Scan for the cell matching the given text and deliver its [x, y] coordinate at center. 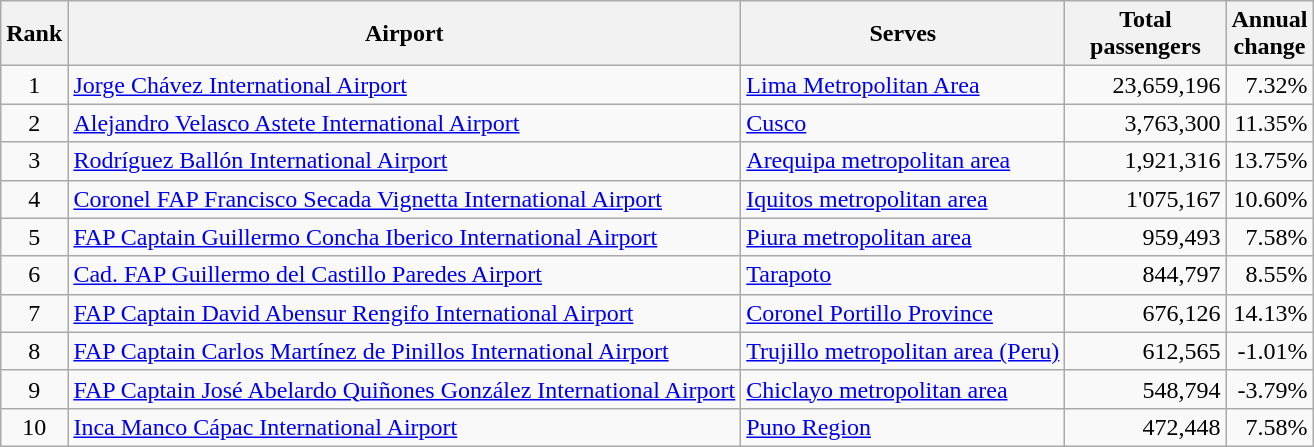
Coronel FAP Francisco Secada Vignetta International Airport [404, 199]
Iquitos metropolitan area [903, 199]
-3.79% [1270, 389]
1'075,167 [1146, 199]
Alejandro Velasco Astete International Airport [404, 123]
1 [34, 85]
7 [34, 313]
11.35% [1270, 123]
Rodríguez Ballón International Airport [404, 161]
Cusco [903, 123]
Arequipa metropolitan area [903, 161]
Annualchange [1270, 34]
844,797 [1146, 275]
472,448 [1146, 427]
Rank [34, 34]
Jorge Chávez International Airport [404, 85]
Totalpassengers [1146, 34]
FAP Captain Guillermo Concha Iberico International Airport [404, 237]
Coronel Portillo Province [903, 313]
1,921,316 [1146, 161]
10.60% [1270, 199]
Trujillo metropolitan area (Peru) [903, 351]
676,126 [1146, 313]
3,763,300 [1146, 123]
Serves [903, 34]
8 [34, 351]
FAP Captain José Abelardo Quiñones González International Airport [404, 389]
FAP Captain Carlos Martínez de Pinillos International Airport [404, 351]
548,794 [1146, 389]
23,659,196 [1146, 85]
Piura metropolitan area [903, 237]
Chiclayo metropolitan area [903, 389]
612,565 [1146, 351]
10 [34, 427]
14.13% [1270, 313]
8.55% [1270, 275]
5 [34, 237]
Airport [404, 34]
3 [34, 161]
Lima Metropolitan Area [903, 85]
Cad. FAP Guillermo del Castillo Paredes Airport [404, 275]
9 [34, 389]
Puno Region [903, 427]
6 [34, 275]
Inca Manco Cápac International Airport [404, 427]
Tarapoto [903, 275]
959,493 [1146, 237]
FAP Captain David Abensur Rengifo International Airport [404, 313]
13.75% [1270, 161]
2 [34, 123]
7.32% [1270, 85]
4 [34, 199]
-1.01% [1270, 351]
